Extract the [x, y] coordinate from the center of the cell holding the provided text.  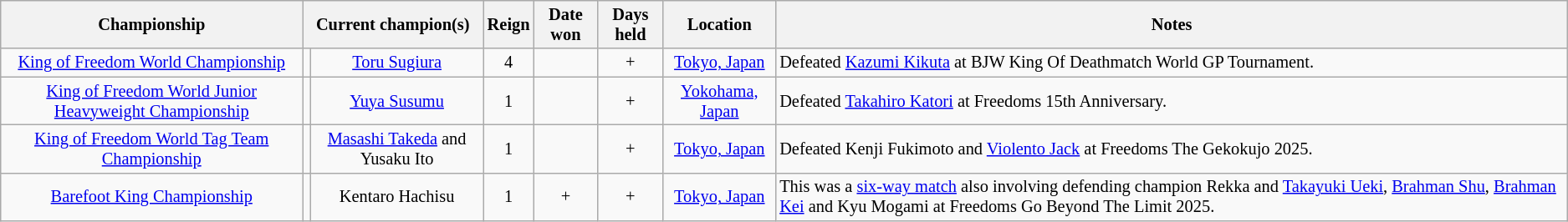
Location [719, 24]
King of Freedom World Championship [152, 63]
Yuya Susumu [396, 101]
Notes [1172, 24]
Kentaro Hachisu [396, 197]
King of Freedom World Tag Team Championship [152, 149]
Toru Sugiura [396, 63]
Defeated Kenji Fukimoto and Violento Jack at Freedoms The Gekokujo 2025. [1172, 149]
Defeated Kazumi Kikuta at BJW King Of Deathmatch World GP Tournament. [1172, 63]
4 [508, 63]
Current champion(s) [393, 24]
Yokohama, Japan [719, 101]
Date won [565, 24]
Days held [631, 24]
Barefoot King Championship [152, 197]
Championship [152, 24]
Defeated Takahiro Katori at Freedoms 15th Anniversary. [1172, 101]
King of Freedom World Junior Heavyweight Championship [152, 101]
Masashi Takeda and Yusaku Ito [396, 149]
Reign [508, 24]
